Provide the [X, Y] coordinate of the cell's center where the given text is located.  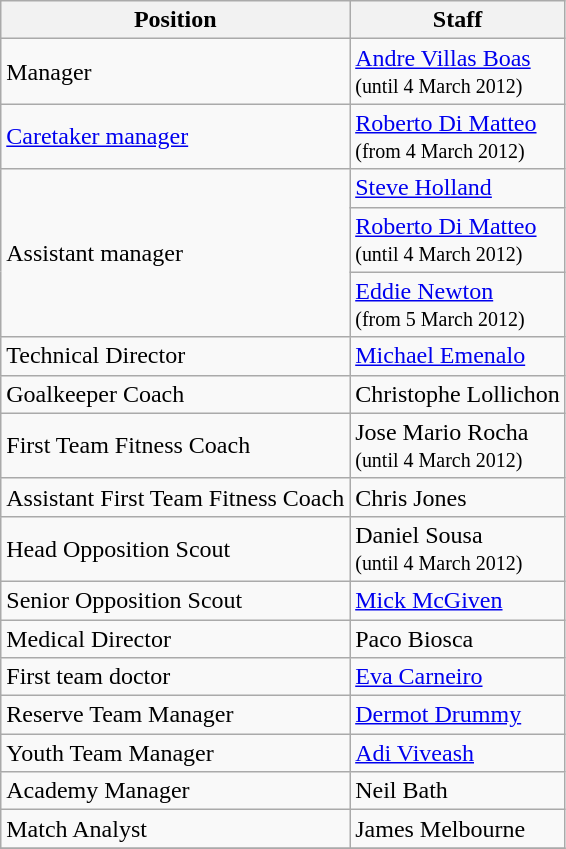
Neil Bath [458, 791]
Eddie Newton (from 5 March 2012) [458, 304]
Position [176, 20]
Head Opposition Scout [176, 548]
Roberto Di Matteo (from 4 March 2012) [458, 136]
First team doctor [176, 677]
Adi Viveash [458, 753]
Caretaker manager [176, 136]
First Team Fitness Coach [176, 446]
Jose Mario Rocha (until 4 March 2012) [458, 446]
Steve Holland [458, 188]
Daniel Sousa (until 4 March 2012) [458, 548]
Senior Opposition Scout [176, 600]
Assistant First Team Fitness Coach [176, 497]
Match Analyst [176, 829]
Eva Carneiro [458, 677]
James Melbourne [458, 829]
Assistant manager [176, 253]
Paco Biosca [458, 639]
Academy Manager [176, 791]
Manager [176, 72]
Staff [458, 20]
Dermot Drummy [458, 715]
Christophe Lollichon [458, 394]
Michael Emenalo [458, 356]
Reserve Team Manager [176, 715]
Chris Jones [458, 497]
Mick McGiven [458, 600]
Andre Villas Boas (until 4 March 2012) [458, 72]
Technical Director [176, 356]
Roberto Di Matteo (until 4 March 2012) [458, 240]
Youth Team Manager [176, 753]
Medical Director [176, 639]
Goalkeeper Coach [176, 394]
